Return the [x, y] coordinate for the center point of the cell that contains the specified text.  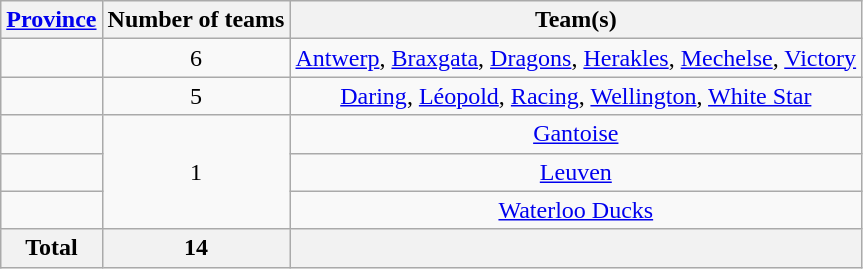
Waterloo Ducks [576, 210]
Team(s) [576, 20]
Number of teams [196, 20]
Antwerp, Braxgata, Dragons, Herakles, Mechelse, Victory [576, 58]
6 [196, 58]
14 [196, 248]
Province [52, 20]
Total [52, 248]
1 [196, 172]
5 [196, 96]
Daring, Léopold, Racing, Wellington, White Star [576, 96]
Leuven [576, 172]
Gantoise [576, 134]
